Scan for the cell matching the given text and deliver its (x, y) coordinate at center. 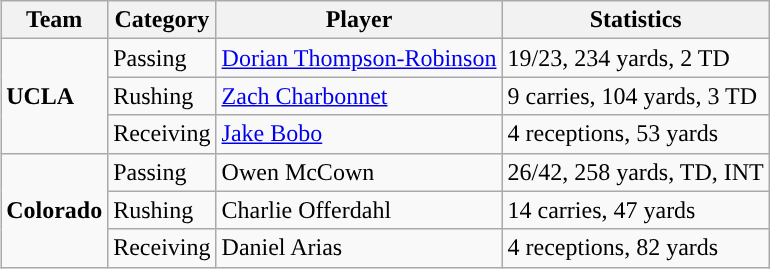
14 carries, 47 yards (636, 210)
Colorado (54, 210)
UCLA (54, 96)
9 carries, 104 yards, 3 TD (636, 96)
Statistics (636, 20)
4 receptions, 53 yards (636, 134)
4 receptions, 82 yards (636, 248)
Jake Bobo (359, 134)
Daniel Arias (359, 248)
Charlie Offerdahl (359, 210)
Dorian Thompson-Robinson (359, 58)
19/23, 234 yards, 2 TD (636, 58)
Team (54, 20)
Zach Charbonnet (359, 96)
Player (359, 20)
Category (162, 20)
26/42, 258 yards, TD, INT (636, 172)
Owen McCown (359, 172)
